Detect which cell encompasses the target text, then output its (X, Y) center coordinate. 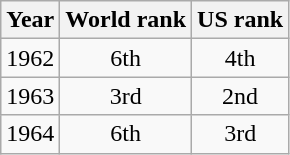
1963 (30, 96)
World rank (126, 20)
US rank (240, 20)
4th (240, 58)
1964 (30, 134)
2nd (240, 96)
1962 (30, 58)
Year (30, 20)
